Search for the cell housing the specified text and yield its [x, y] center coordinate. 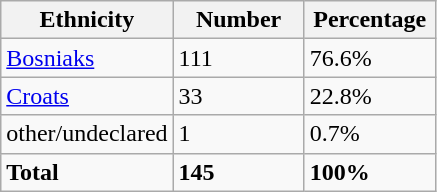
0.7% [370, 134]
other/undeclared [87, 134]
1 [238, 134]
33 [238, 96]
111 [238, 58]
22.8% [370, 96]
76.6% [370, 58]
Ethnicity [87, 20]
Croats [87, 96]
145 [238, 172]
Bosniaks [87, 58]
Total [87, 172]
Number [238, 20]
100% [370, 172]
Percentage [370, 20]
